Provide the (x, y) coordinate of the cell's center where the given text is located.  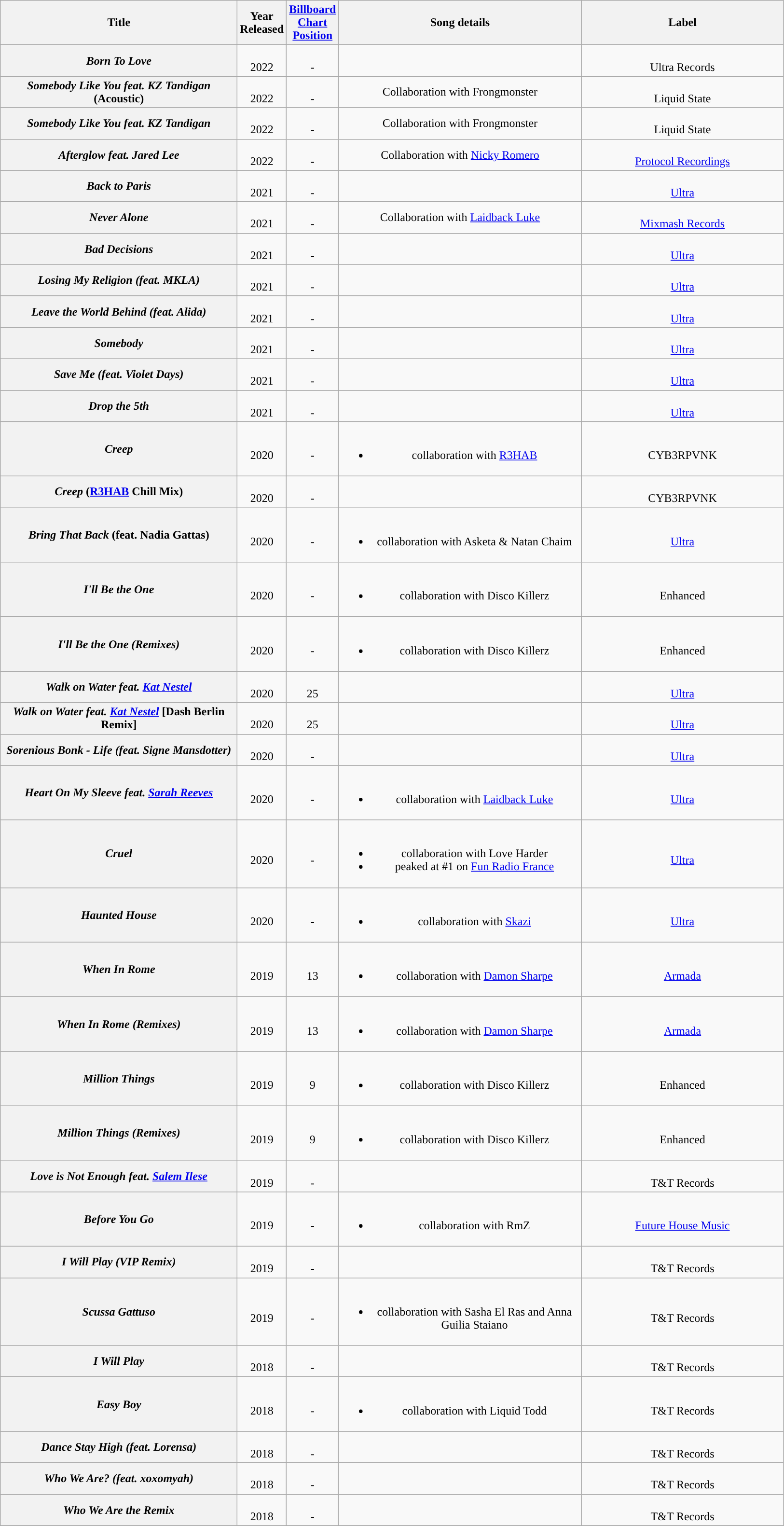
Label (682, 23)
Song details (460, 23)
Collaboration with Nicky Romero (460, 154)
Leave the World Behind (feat. Alida) (119, 312)
Somebody Like You feat. KZ Tandigan (Acoustic) (119, 92)
Who We Are? (feat. xoxomyah) (119, 1479)
Creep (119, 449)
Somebody (119, 343)
I'll Be the One (Remixes) (119, 644)
When In Rome (Remixes) (119, 1024)
Drop the 5th (119, 405)
Afterglow feat. Jared Lee (119, 154)
Year Released (262, 23)
Walk on Water feat. Kat Nestel [Dash Berlin Remix] (119, 718)
collaboration with Asketa & Natan Chaim (460, 535)
Save Me (feat. Violet Days) (119, 375)
Bad Decisions (119, 249)
Losing My Religion (feat. MKLA) (119, 280)
Sorenious Bonk - Life (feat. Signe Mansdotter) (119, 750)
Before You Go (119, 1219)
Haunted House (119, 915)
Cruel (119, 854)
Mixmash Records (682, 217)
I Will Play (119, 1361)
I Will Play (VIP Remix) (119, 1262)
collaboration with RmZ (460, 1219)
I'll Be the One (119, 590)
Heart On My Sleeve feat. Sarah Reeves (119, 792)
Never Alone (119, 217)
Billboard Chart Position (313, 23)
collaboration with Love Harderpeaked at #1 on Fun Radio France (460, 854)
Future House Music (682, 1219)
Love is Not Enough feat. Salem Ilese (119, 1176)
Born To Love (119, 61)
collaboration with R3HAB (460, 449)
collaboration with Sasha El Ras and Anna Guilia Staiano (460, 1312)
When In Rome (119, 969)
collaboration with Skazi (460, 915)
Easy Boy (119, 1404)
Who We Are the Remix (119, 1510)
Bring That Back (feat. Nadia Gattas) (119, 535)
Collaboration with Laidback Luke (460, 217)
Creep (R3HAB Chill Mix) (119, 492)
Million Things (Remixes) (119, 1133)
Back to Paris (119, 186)
collaboration with Laidback Luke (460, 792)
Somebody Like You feat. KZ Tandigan (119, 124)
Walk on Water feat. Kat Nestel (119, 687)
Title (119, 23)
Ultra Records (682, 61)
collaboration with Liquid Todd (460, 1404)
Million Things (119, 1078)
Dance Stay High (feat. Lorensa) (119, 1447)
Scussa Gattuso (119, 1312)
Protocol Recordings (682, 154)
